Determine the [X, Y] coordinate at the center of the cell enclosing the given text.  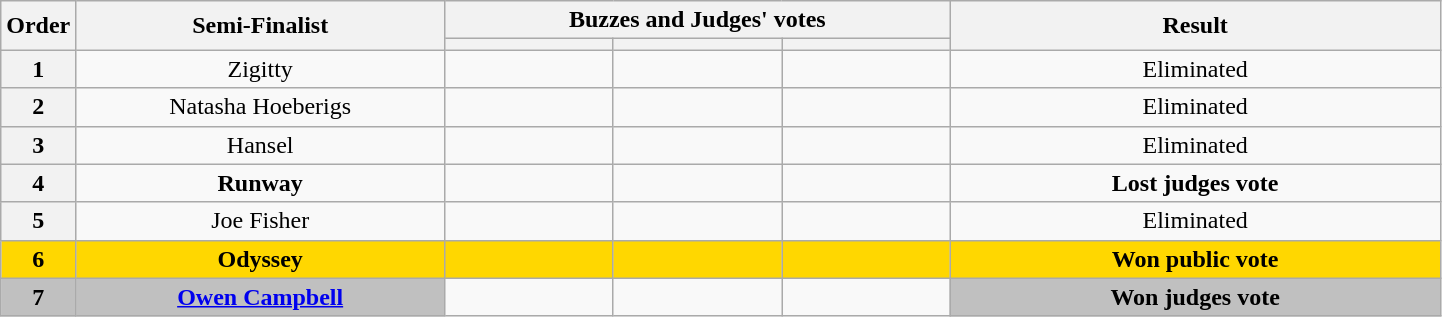
2 [38, 107]
Zigitty [260, 69]
Runway [260, 183]
Natasha Hoeberigs [260, 107]
1 [38, 69]
6 [38, 259]
3 [38, 145]
Order [38, 26]
5 [38, 221]
Joe Fisher [260, 221]
Won public vote [1195, 259]
Odyssey [260, 259]
Semi-Finalist [260, 26]
Owen Campbell [260, 297]
7 [38, 297]
4 [38, 183]
Won judges vote [1195, 297]
Hansel [260, 145]
Lost judges vote [1195, 183]
Buzzes and Judges' votes [698, 20]
Result [1195, 26]
